Output the (x, y) coordinate of the center of the cell containing the given text.  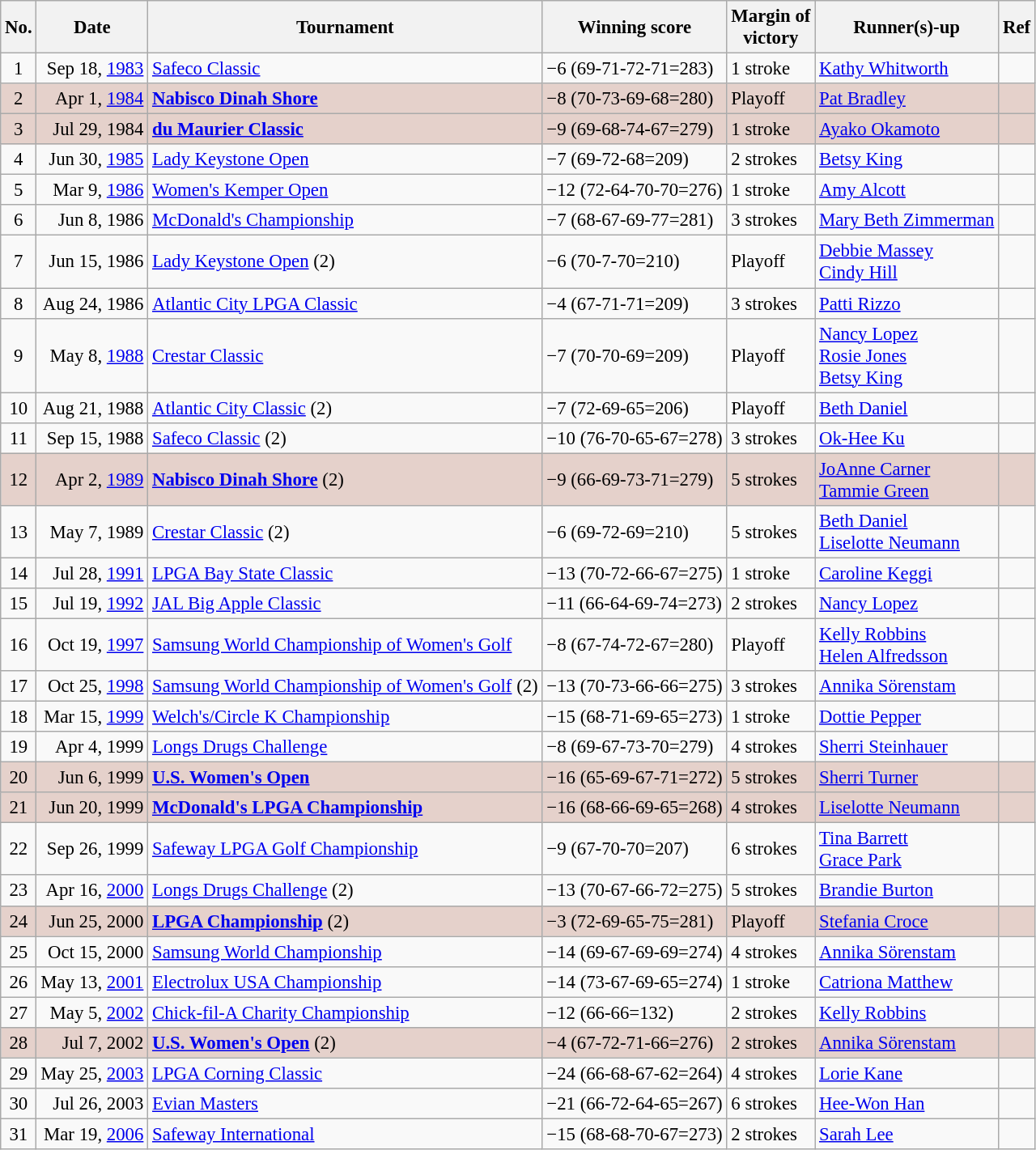
Nancy Lopez Rosie Jones Betsy King (906, 355)
Betsy King (906, 159)
Margin ofvictory (771, 28)
−12 (72-64-70-70=276) (635, 190)
−7 (69-72-68=209) (635, 159)
Jun 20, 1999 (92, 808)
−16 (65-69-67-71=272) (635, 778)
Beth Daniel Liselotte Neumann (906, 533)
17 (19, 686)
Samsung World Championship of Women's Golf (345, 644)
1 (19, 69)
Lorie Kane (906, 1073)
Safeco Classic (345, 69)
28 (19, 1043)
Jun 30, 1985 (92, 159)
JoAnne Carner Tammie Green (906, 479)
−15 (68-68-70-67=273) (635, 1134)
Mary Beth Zimmerman (906, 221)
Mar 19, 2006 (92, 1134)
−7 (68-67-69-77=281) (635, 221)
−8 (69-67-73-70=279) (635, 747)
Jul 19, 1992 (92, 604)
Samsung World Championship of Women's Golf (2) (345, 686)
8 (19, 303)
Apr 4, 1999 (92, 747)
Kathy Whitworth (906, 69)
Apr 16, 2000 (92, 891)
16 (19, 644)
Debbie Massey Cindy Hill (906, 262)
22 (19, 850)
−13 (70-67-66-72=275) (635, 891)
5 (19, 190)
−11 (66-64-69-74=273) (635, 604)
4 (19, 159)
Apr 2, 1989 (92, 479)
McDonald's Championship (345, 221)
−14 (69-67-69-69=274) (635, 952)
−6 (70-7-70=210) (635, 262)
Atlantic City LPGA Classic (345, 303)
Patti Rizzo (906, 303)
−13 (70-73-66-66=275) (635, 686)
9 (19, 355)
Samsung World Championship (345, 952)
May 25, 2003 (92, 1073)
Nancy Lopez (906, 604)
Kelly Robbins Helen Alfredsson (906, 644)
Jun 8, 1986 (92, 221)
Atlantic City Classic (2) (345, 408)
U.S. Women's Open (2) (345, 1043)
Jul 28, 1991 (92, 573)
Sarah Lee (906, 1134)
Jul 7, 2002 (92, 1043)
LPGA Bay State Classic (345, 573)
24 (19, 921)
Jul 26, 2003 (92, 1104)
−4 (67-72-71-66=276) (635, 1043)
−15 (68-71-69-65=273) (635, 717)
26 (19, 982)
11 (19, 438)
Mar 15, 1999 (92, 717)
−4 (67-71-71=209) (635, 303)
−8 (67-74-72-67=280) (635, 644)
19 (19, 747)
29 (19, 1073)
Crestar Classic (345, 355)
−9 (67-70-70=207) (635, 850)
Kelly Robbins (906, 1012)
Jul 29, 1984 (92, 129)
Date (92, 28)
18 (19, 717)
Jun 6, 1999 (92, 778)
Ok-Hee Ku (906, 438)
7 (19, 262)
Beth Daniel (906, 408)
May 7, 1989 (92, 533)
23 (19, 891)
−21 (66-72-64-65=267) (635, 1104)
Sherri Turner (906, 778)
10 (19, 408)
−9 (69-68-74-67=279) (635, 129)
27 (19, 1012)
Sep 26, 1999 (92, 850)
Electrolux USA Championship (345, 982)
Safeco Classic (2) (345, 438)
U.S. Women's Open (345, 778)
6 (19, 221)
Tournament (345, 28)
No. (19, 28)
Crestar Classic (2) (345, 533)
May 8, 1988 (92, 355)
Brandie Burton (906, 891)
Evian Masters (345, 1104)
Tina Barrett Grace Park (906, 850)
May 5, 2002 (92, 1012)
12 (19, 479)
Liselotte Neumann (906, 808)
Hee-Won Han (906, 1104)
13 (19, 533)
−7 (70-70-69=209) (635, 355)
Sherri Steinhauer (906, 747)
Lady Keystone Open (345, 159)
−6 (69-71-72-71=283) (635, 69)
Lady Keystone Open (2) (345, 262)
Oct 15, 2000 (92, 952)
Runner(s)-up (906, 28)
Mar 9, 1986 (92, 190)
Aug 24, 1986 (92, 303)
Oct 19, 1997 (92, 644)
Jun 25, 2000 (92, 921)
Longs Drugs Challenge (345, 747)
McDonald's LPGA Championship (345, 808)
Sep 15, 1988 (92, 438)
−12 (66-66=132) (635, 1012)
Safeway International (345, 1134)
Nabisco Dinah Shore (2) (345, 479)
Welch's/Circle K Championship (345, 717)
−16 (68-66-69-65=268) (635, 808)
15 (19, 604)
du Maurier Classic (345, 129)
30 (19, 1104)
Aug 21, 1988 (92, 408)
LPGA Championship (2) (345, 921)
Stefania Croce (906, 921)
Ayako Okamoto (906, 129)
14 (19, 573)
−10 (76-70-65-67=278) (635, 438)
Jun 15, 1986 (92, 262)
Catriona Matthew (906, 982)
Caroline Keggi (906, 573)
Nabisco Dinah Shore (345, 99)
Chick-fil-A Charity Championship (345, 1012)
Longs Drugs Challenge (2) (345, 891)
JAL Big Apple Classic (345, 604)
−6 (69-72-69=210) (635, 533)
21 (19, 808)
−9 (66-69-73-71=279) (635, 479)
Dottie Pepper (906, 717)
−24 (66-68-67-62=264) (635, 1073)
Women's Kemper Open (345, 190)
Safeway LPGA Golf Championship (345, 850)
2 (19, 99)
−13 (70-72-66-67=275) (635, 573)
Sep 18, 1983 (92, 69)
Oct 25, 1998 (92, 686)
Winning score (635, 28)
−7 (72-69-65=206) (635, 408)
Apr 1, 1984 (92, 99)
May 13, 2001 (92, 982)
3 (19, 129)
LPGA Corning Classic (345, 1073)
Amy Alcott (906, 190)
25 (19, 952)
Ref (1017, 28)
Pat Bradley (906, 99)
20 (19, 778)
31 (19, 1134)
−8 (70-73-69-68=280) (635, 99)
−3 (72-69-65-75=281) (635, 921)
−14 (73-67-69-65=274) (635, 982)
